Identify which cell holds the provided text, then report its [x, y] central coordinate. 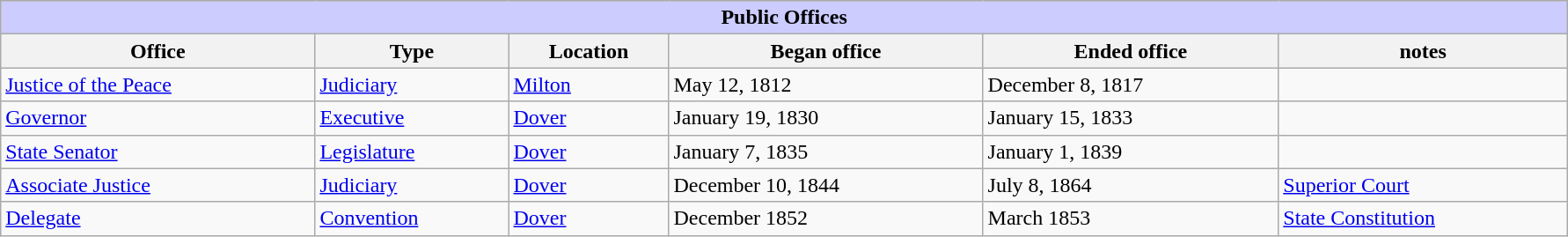
January 19, 1830 [825, 118]
Governor [158, 118]
Convention [412, 218]
Delegate [158, 218]
Associate Justice [158, 185]
Milton [589, 85]
January 1, 1839 [1131, 152]
Public Offices [785, 18]
December 10, 1844 [825, 185]
January 15, 1833 [1131, 118]
notes [1424, 51]
Type [412, 51]
Justice of the Peace [158, 85]
Ended office [1131, 51]
January 7, 1835 [825, 152]
July 8, 1864 [1131, 185]
State Senator [158, 152]
Began office [825, 51]
Executive [412, 118]
Legislature [412, 152]
May 12, 1812 [825, 85]
State Constitution [1424, 218]
Location [589, 51]
March 1853 [1131, 218]
Office [158, 51]
December 8, 1817 [1131, 85]
Superior Court [1424, 185]
December 1852 [825, 218]
